Provide the (x, y) coordinate of the cell's center where the given text is located.  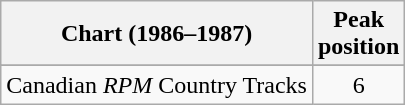
Chart (1986–1987) (157, 34)
6 (358, 85)
Canadian RPM Country Tracks (157, 85)
Peakposition (358, 34)
